Extract the [x, y] coordinate from the center of the cell holding the provided text.  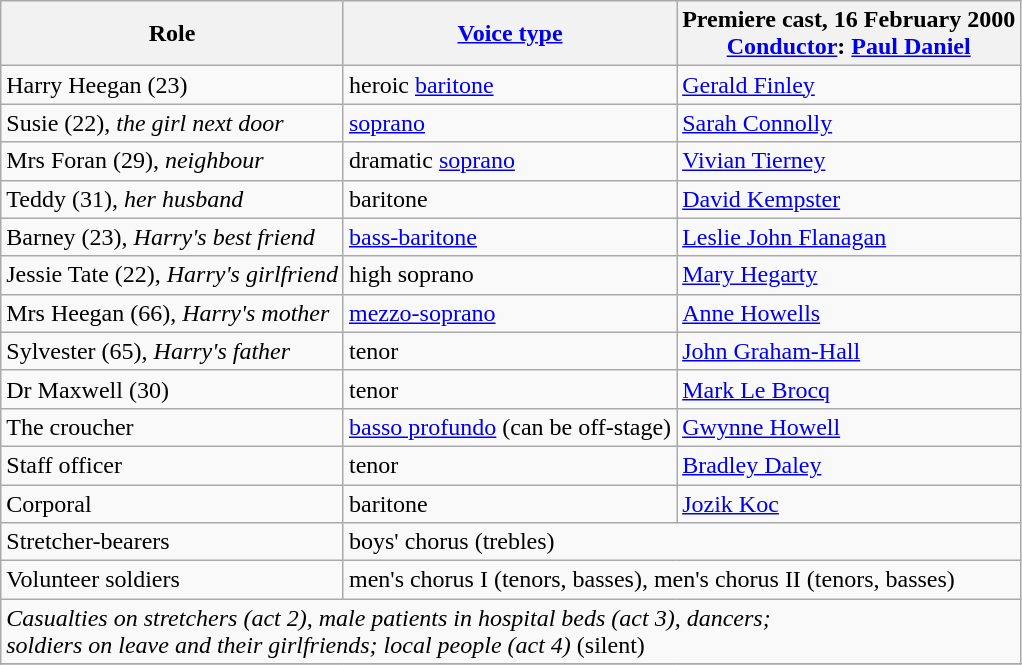
Corporal [172, 503]
The croucher [172, 427]
men's chorus I (tenors, basses), men's chorus II (tenors, basses) [682, 580]
Bradley Daley [849, 465]
Role [172, 34]
Jozik Koc [849, 503]
Mrs Foran (29), neighbour [172, 161]
Volunteer soldiers [172, 580]
Teddy (31), her husband [172, 199]
Mary Hegarty [849, 275]
Gerald Finley [849, 85]
Gwynne Howell [849, 427]
Vivian Tierney [849, 161]
Dr Maxwell (30) [172, 389]
soprano [510, 123]
boys' chorus (trebles) [682, 542]
bass-baritone [510, 237]
Voice type [510, 34]
heroic baritone [510, 85]
mezzo-soprano [510, 313]
Susie (22), the girl next door [172, 123]
Staff officer [172, 465]
Stretcher-bearers [172, 542]
David Kempster [849, 199]
Anne Howells [849, 313]
Premiere cast, 16 February 2000Conductor: Paul Daniel [849, 34]
Sarah Connolly [849, 123]
John Graham-Hall [849, 351]
Harry Heegan (23) [172, 85]
Leslie John Flanagan [849, 237]
Jessie Tate (22), Harry's girlfriend [172, 275]
Barney (23), Harry's best friend [172, 237]
dramatic soprano [510, 161]
Sylvester (65), Harry's father [172, 351]
Mrs Heegan (66), Harry's mother [172, 313]
Mark Le Brocq [849, 389]
basso profundo (can be off-stage) [510, 427]
high soprano [510, 275]
